For the text-containing cell, return its midpoint in (X, Y) coordinate format. 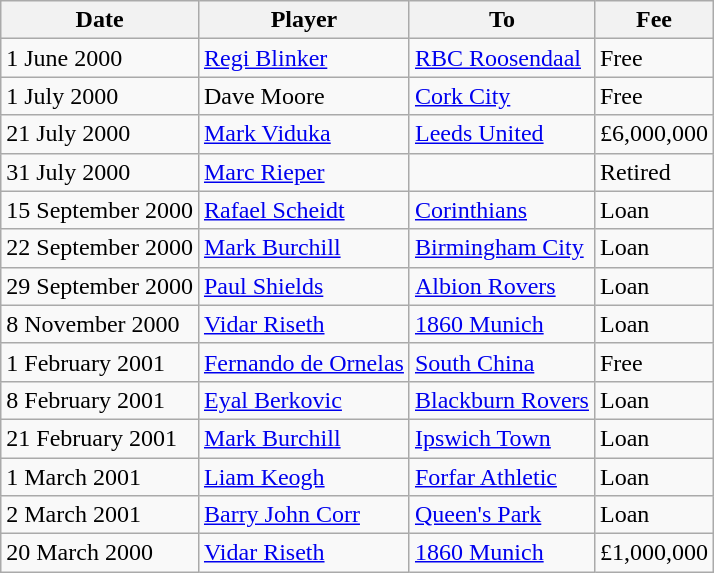
South China (502, 362)
To (502, 20)
Player (304, 20)
Liam Keogh (304, 477)
Date (100, 20)
21 February 2001 (100, 438)
1 June 2000 (100, 58)
Mark Viduka (304, 134)
22 September 2000 (100, 248)
Retired (654, 172)
Queen's Park (502, 515)
31 July 2000 (100, 172)
Regi Blinker (304, 58)
Birmingham City (502, 248)
2 March 2001 (100, 515)
20 March 2000 (100, 553)
Rafael Scheidt (304, 210)
1 March 2001 (100, 477)
Fee (654, 20)
1 February 2001 (100, 362)
Fernando de Ornelas (304, 362)
£1,000,000 (654, 553)
Barry John Corr (304, 515)
1 July 2000 (100, 96)
Ipswich Town (502, 438)
£6,000,000 (654, 134)
Cork City (502, 96)
Albion Rovers (502, 286)
8 November 2000 (100, 324)
Corinthians (502, 210)
Eyal Berkovic (304, 400)
Marc Rieper (304, 172)
Paul Shields (304, 286)
Dave Moore (304, 96)
15 September 2000 (100, 210)
21 July 2000 (100, 134)
Leeds United (502, 134)
RBC Roosendaal (502, 58)
29 September 2000 (100, 286)
8 February 2001 (100, 400)
Blackburn Rovers (502, 400)
Forfar Athletic (502, 477)
